Identify which cell holds the provided text, then report its [x, y] central coordinate. 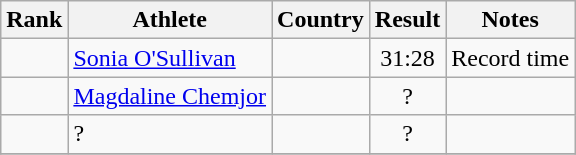
Result [407, 20]
Record time [510, 58]
Rank [34, 20]
Magdaline Chemjor [170, 96]
Notes [510, 20]
Country [321, 20]
Sonia O'Sullivan [170, 58]
31:28 [407, 58]
Athlete [170, 20]
